Return the [X, Y] coordinate for the center point of the cell that contains the specified text.  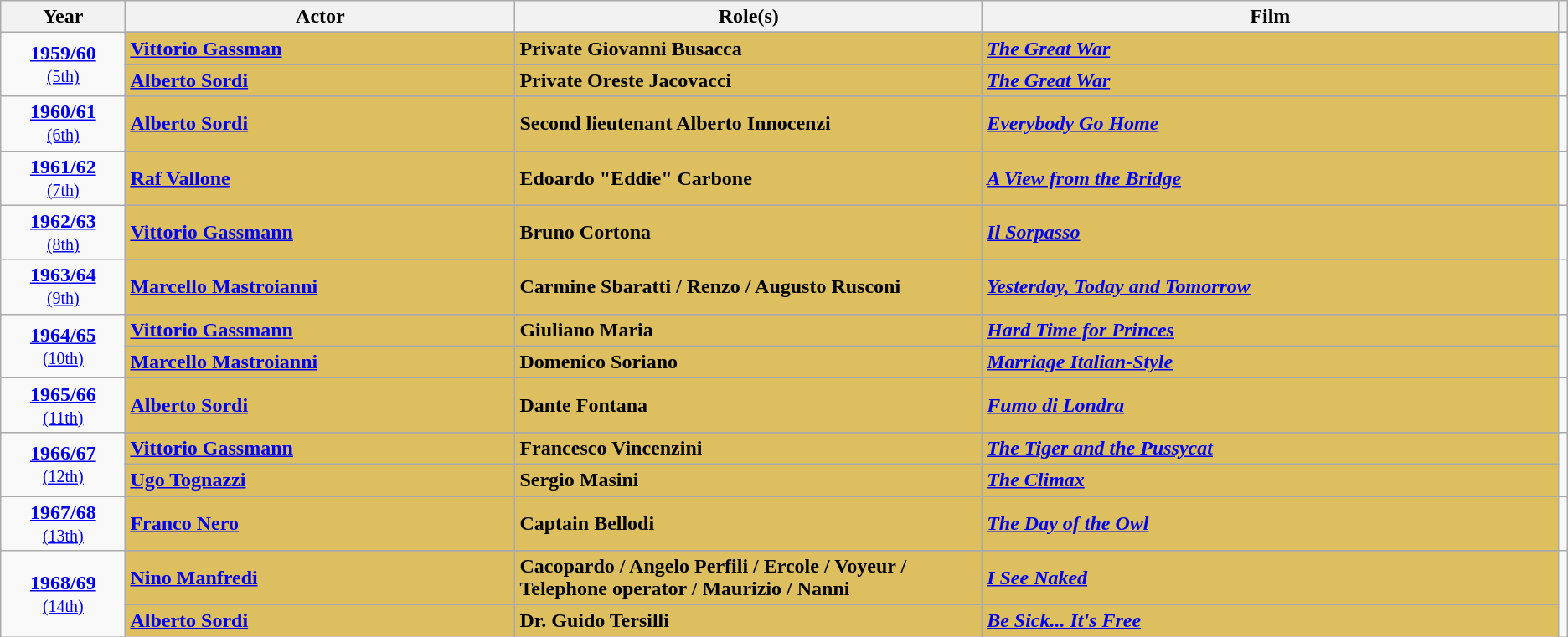
Role(s) [749, 17]
Year [64, 17]
Dante Fontana [749, 405]
Sergio Masini [749, 480]
Second lieutenant Alberto Innocenzi [749, 124]
Raf Vallone [320, 177]
Film [1271, 17]
1962/63(8th) [64, 233]
The Climax [1271, 480]
The Tiger and the Pussycat [1271, 448]
I See Naked [1271, 578]
1959/60(5th) [64, 64]
Ugo Tognazzi [320, 480]
Il Sorpasso [1271, 233]
Captain Bellodi [749, 522]
Vittorio Gassman [320, 49]
Marriage Italian-Style [1271, 362]
Private Oreste Jacovacci [749, 80]
The Day of the Owl [1271, 522]
Franco Nero [320, 522]
Cacopardo / Angelo Perfili / Ercole / Voyeur / Telephone operator / Maurizio / Nanni [749, 578]
Fumo di Londra [1271, 405]
A View from the Bridge [1271, 177]
Carmine Sbaratti / Renzo / Augusto Rusconi [749, 286]
1964/65(10th) [64, 346]
Private Giovanni Busacca [749, 49]
Dr. Guido Tersilli [749, 621]
Hard Time for Princes [1271, 330]
Nino Manfredi [320, 578]
1966/67(12th) [64, 464]
Be Sick... It's Free [1271, 621]
Giuliano Maria [749, 330]
1965/66(11th) [64, 405]
1963/64(9th) [64, 286]
Actor [320, 17]
1968/69(14th) [64, 594]
1961/62(7th) [64, 177]
Bruno Cortona [749, 233]
Francesco Vincenzini [749, 448]
Edoardo "Eddie" Carbone [749, 177]
Everybody Go Home [1271, 124]
1967/68(13th) [64, 522]
Yesterday, Today and Tomorrow [1271, 286]
Domenico Soriano [749, 362]
1960/61(6th) [64, 124]
